Find where the given text appears and provide that cell's center as [x, y] coordinate. 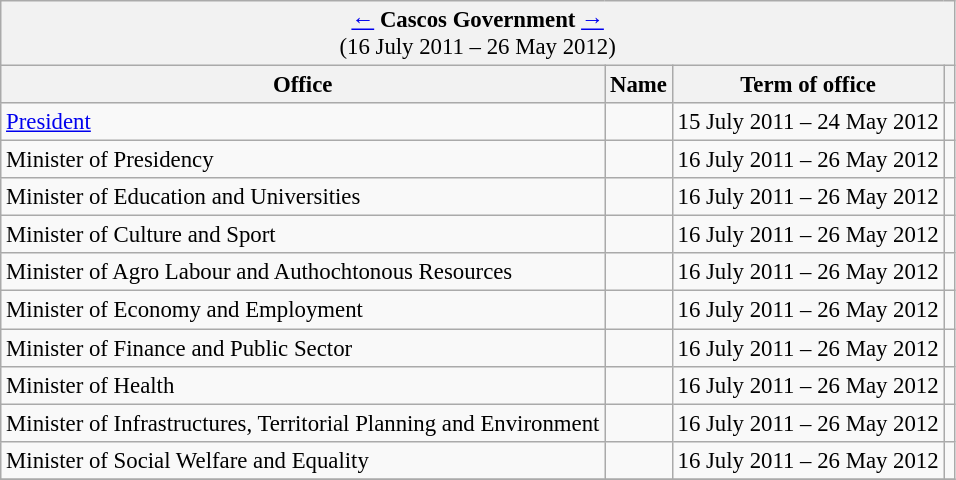
Minister of Infrastructures, Territorial Planning and Environment [303, 423]
Name [639, 85]
← Cascos Government →(16 July 2011 – 26 May 2012) [478, 34]
Minister of Economy and Employment [303, 310]
15 July 2011 – 24 May 2012 [808, 122]
Minister of Agro Labour and Authochtonous Resources [303, 273]
Minister of Culture and Sport [303, 235]
Minister of Health [303, 385]
Minister of Education and Universities [303, 197]
Minister of Finance and Public Sector [303, 348]
Office [303, 85]
Minister of Social Welfare and Equality [303, 460]
Term of office [808, 85]
President [303, 122]
Minister of Presidency [303, 160]
